Scan for the cell matching the given text and deliver its (X, Y) coordinate at center. 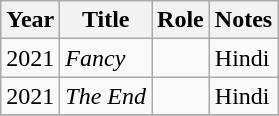
Year (30, 20)
Notes (243, 20)
Fancy (106, 58)
The End (106, 96)
Title (106, 20)
Role (181, 20)
